Search for the cell housing the specified text and yield its [x, y] center coordinate. 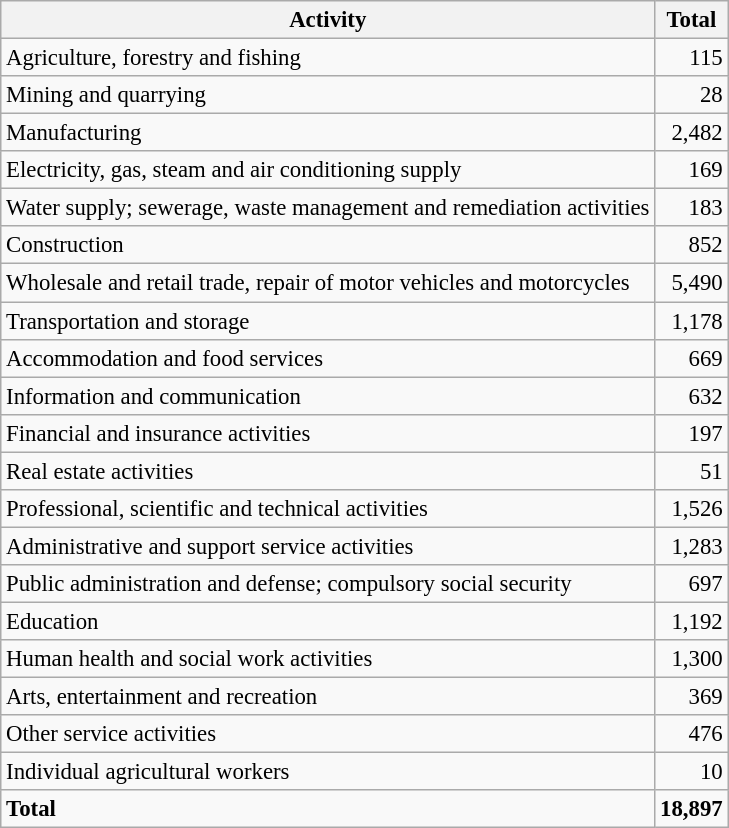
169 [692, 170]
Mining and quarrying [328, 95]
632 [692, 396]
197 [692, 433]
1,178 [692, 321]
28 [692, 95]
18,897 [692, 809]
Human health and social work activities [328, 659]
Wholesale and retail trade, repair of motor vehicles and motorcycles [328, 283]
Manufacturing [328, 133]
Electricity, gas, steam and air conditioning supply [328, 170]
Administrative and support service activities [328, 546]
5,490 [692, 283]
852 [692, 245]
Activity [328, 20]
51 [692, 471]
Individual agricultural workers [328, 772]
2,482 [692, 133]
Public administration and defense; compulsory social security [328, 584]
476 [692, 734]
Accommodation and food services [328, 358]
10 [692, 772]
Arts, entertainment and recreation [328, 697]
183 [692, 208]
Information and communication [328, 396]
Transportation and storage [328, 321]
Real estate activities [328, 471]
669 [692, 358]
Professional, scientific and technical activities [328, 509]
Agriculture, forestry and fishing [328, 58]
Education [328, 621]
Other service activities [328, 734]
Water supply; sewerage, waste management and remediation activities [328, 208]
1,300 [692, 659]
369 [692, 697]
697 [692, 584]
1,192 [692, 621]
Construction [328, 245]
115 [692, 58]
1,283 [692, 546]
1,526 [692, 509]
Financial and insurance activities [328, 433]
